Capture the cell that displays the provided text and extract its [x, y] central coordinate. 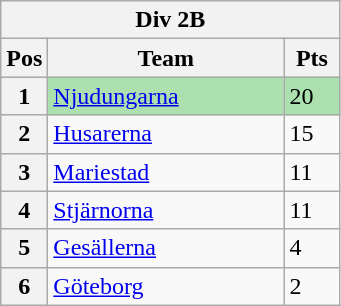
Mariestad [166, 172]
Gesällerna [166, 248]
Husarerna [166, 134]
1 [24, 96]
6 [24, 286]
5 [24, 248]
Göteborg [166, 286]
Pos [24, 58]
15 [312, 134]
3 [24, 172]
Team [166, 58]
20 [312, 96]
Div 2B [170, 20]
Pts [312, 58]
Stjärnorna [166, 210]
Njudungarna [166, 96]
